Extract the (X, Y) coordinate from the center of the cell holding the provided text.  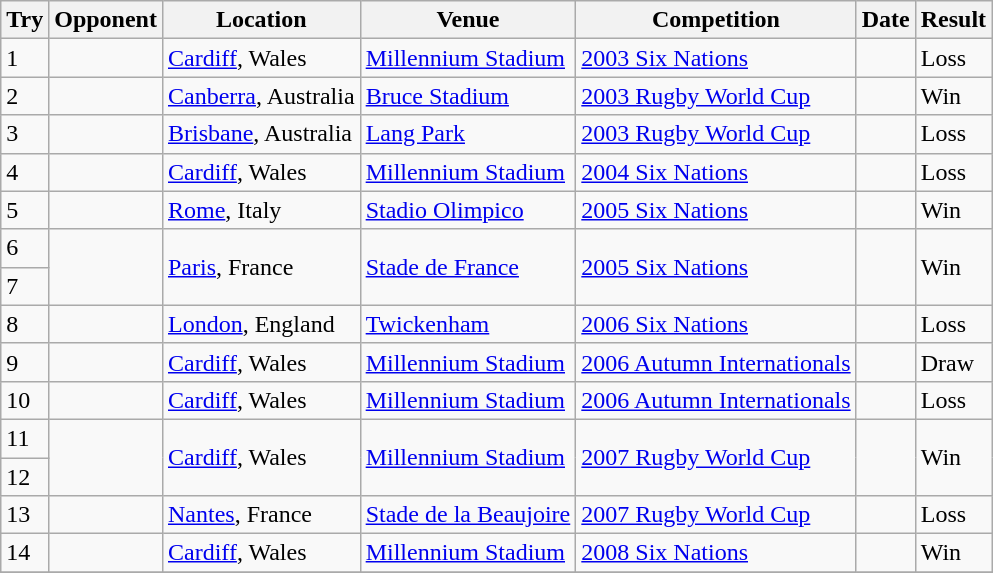
Venue (468, 20)
2006 Six Nations (716, 324)
3 (25, 134)
11 (25, 438)
Bruce Stadium (468, 96)
Brisbane, Australia (261, 134)
Opponent (106, 20)
2008 Six Nations (716, 553)
Competition (716, 20)
Try (25, 20)
Canberra, Australia (261, 96)
Paris, France (261, 267)
Result (953, 20)
Stade de France (468, 267)
9 (25, 362)
Location (261, 20)
13 (25, 515)
Stadio Olimpico (468, 210)
12 (25, 477)
Twickenham (468, 324)
10 (25, 400)
2003 Six Nations (716, 58)
2004 Six Nations (716, 172)
6 (25, 248)
5 (25, 210)
Date (886, 20)
7 (25, 286)
Rome, Italy (261, 210)
Lang Park (468, 134)
8 (25, 324)
Nantes, France (261, 515)
1 (25, 58)
2 (25, 96)
Draw (953, 362)
14 (25, 553)
Stade de la Beaujoire (468, 515)
4 (25, 172)
London, England (261, 324)
